Search for the cell housing the specified text and yield its (x, y) center coordinate. 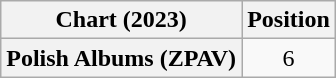
6 (289, 58)
Polish Albums (ZPAV) (122, 58)
Position (289, 20)
Chart (2023) (122, 20)
